Provide the (X, Y) coordinate of the cell's center where the given text is located.  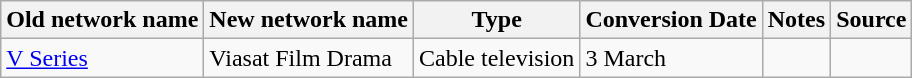
3 March (671, 58)
Cable television (497, 58)
Source (872, 20)
V Series (102, 58)
Old network name (102, 20)
New network name (309, 20)
Viasat Film Drama (309, 58)
Notes (796, 20)
Conversion Date (671, 20)
Type (497, 20)
